Detect which cell encompasses the target text, then output its [x, y] center coordinate. 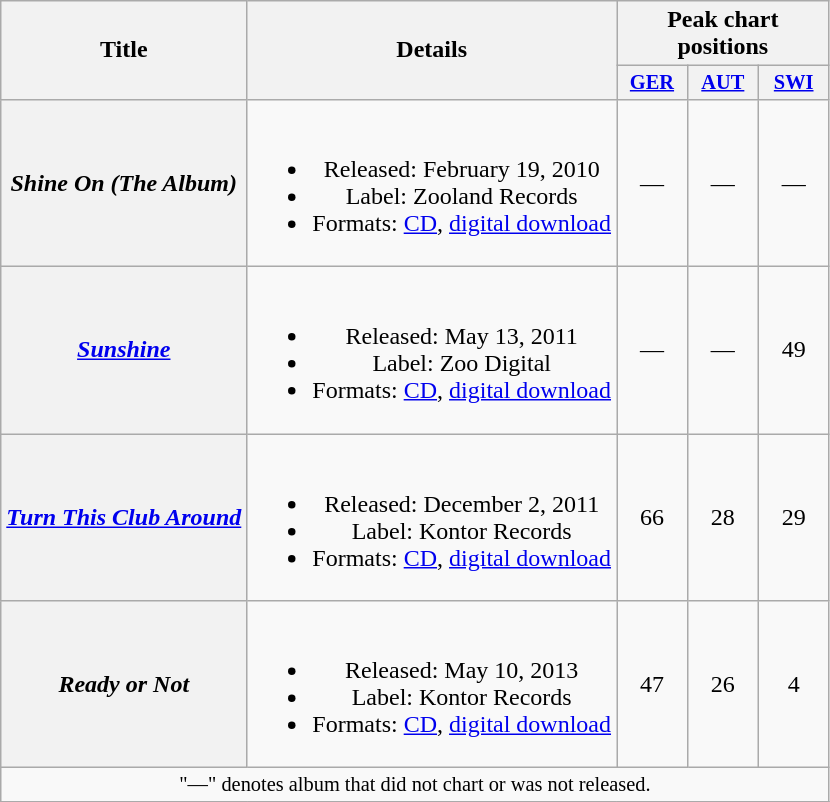
Shine On (The Album) [124, 182]
Sunshine [124, 350]
47 [652, 684]
"—" denotes album that did not chart or was not released. [415, 785]
AUT [722, 83]
4 [794, 684]
Released: February 19, 2010Label: Zooland RecordsFormats: CD, digital download [432, 182]
26 [722, 684]
66 [652, 518]
SWI [794, 83]
Released: May 10, 2013Label: Kontor RecordsFormats: CD, digital download [432, 684]
49 [794, 350]
Ready or Not [124, 684]
Released: December 2, 2011Label: Kontor RecordsFormats: CD, digital download [432, 518]
Details [432, 50]
28 [722, 518]
Title [124, 50]
29 [794, 518]
Peak chart positions [724, 34]
GER [652, 83]
Turn This Club Around [124, 518]
Released: May 13, 2011Label: Zoo DigitalFormats: CD, digital download [432, 350]
